Capture the cell that displays the provided text and extract its [x, y] central coordinate. 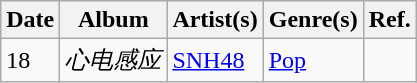
Genre(s) [313, 20]
Artist(s) [215, 20]
Ref. [390, 20]
Pop [313, 60]
心电感应 [114, 60]
SNH48 [215, 60]
Album [114, 20]
18 [30, 60]
Date [30, 20]
